Output the (x, y) coordinate of the center of the cell containing the given text.  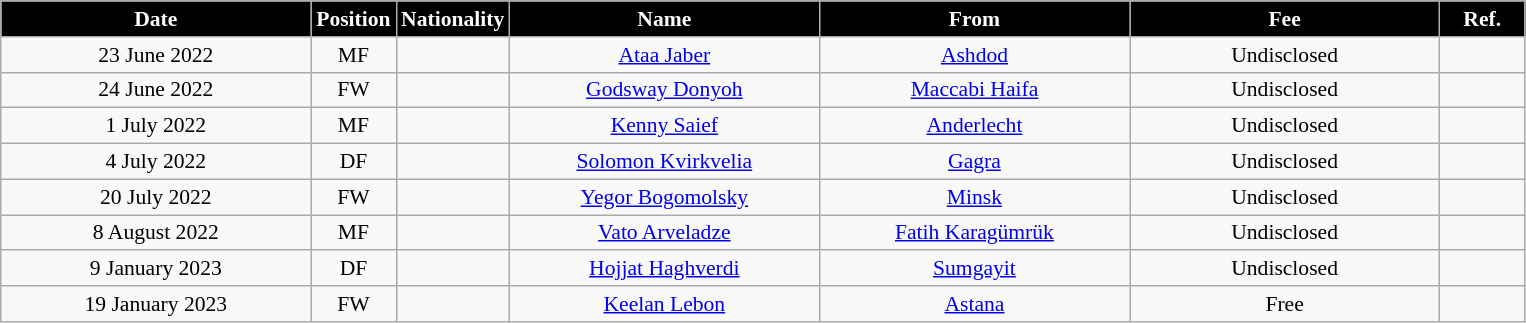
Vato Arveladze (664, 233)
Anderlecht (974, 126)
Free (1285, 304)
Position (354, 19)
1 July 2022 (156, 126)
Date (156, 19)
Maccabi Haifa (974, 90)
Name (664, 19)
Gagra (974, 162)
9 January 2023 (156, 269)
Hojjat Haghverdi (664, 269)
Keelan Lebon (664, 304)
Solomon Kvirkvelia (664, 162)
Yegor Bogomolsky (664, 197)
Fee (1285, 19)
Ref. (1482, 19)
19 January 2023 (156, 304)
Ashdod (974, 55)
23 June 2022 (156, 55)
8 August 2022 (156, 233)
Nationality (452, 19)
Fatih Karagümrük (974, 233)
Minsk (974, 197)
Sumgayit (974, 269)
24 June 2022 (156, 90)
20 July 2022 (156, 197)
Ataa Jaber (664, 55)
4 July 2022 (156, 162)
Godsway Donyoh (664, 90)
From (974, 19)
Kenny Saief (664, 126)
Astana (974, 304)
